Detect which cell encompasses the target text, then output its [x, y] center coordinate. 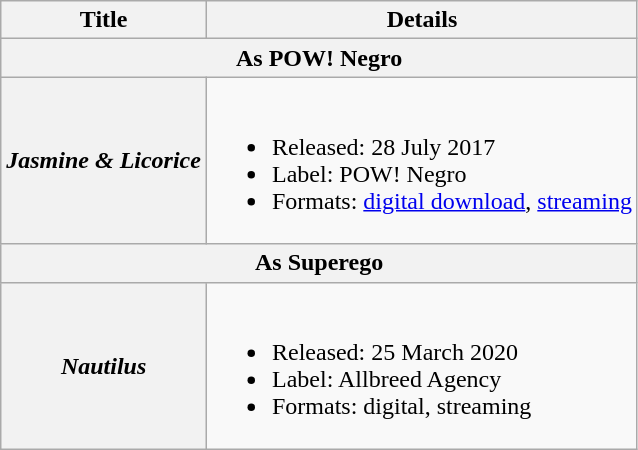
Details [422, 20]
As Superego [320, 263]
As POW! Negro [320, 58]
Released: 25 March 2020Label: Allbreed AgencyFormats: digital, streaming [422, 366]
Title [104, 20]
Jasmine & Licorice [104, 160]
Released: 28 July 2017Label: POW! NegroFormats: digital download, streaming [422, 160]
Nautilus [104, 366]
